Find where the given text appears and provide that cell's center as [x, y] coordinate. 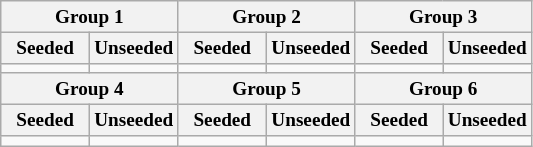
Group 5 [266, 89]
Group 2 [266, 17]
Group 4 [90, 89]
Group 3 [443, 17]
Group 6 [443, 89]
Group 1 [90, 17]
